Capture the cell that displays the provided text and extract its [x, y] central coordinate. 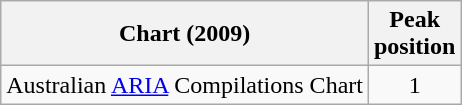
Peakposition [414, 34]
Australian ARIA Compilations Chart [185, 85]
1 [414, 85]
Chart (2009) [185, 34]
